For the text-containing cell, return its midpoint in [X, Y] coordinate format. 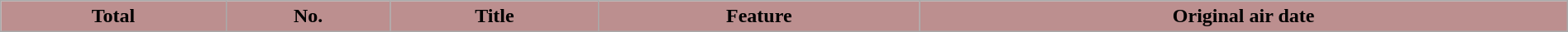
No. [308, 16]
Title [495, 16]
Feature [759, 16]
Total [113, 16]
Original air date [1244, 16]
